Determine the [x, y] coordinate at the center of the cell enclosing the given text.  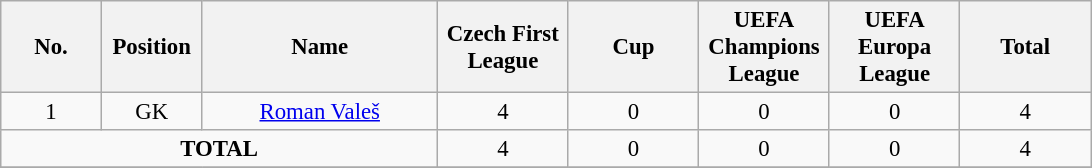
TOTAL [220, 149]
Cup [634, 47]
No. [52, 47]
Roman Valeš [320, 112]
UEFA Europa League [894, 47]
UEFA Champions League [764, 47]
1 [52, 112]
Czech First League [504, 47]
Position [152, 47]
GK [152, 112]
Total [1026, 47]
Name [320, 47]
